Capture the cell that displays the provided text and extract its [X, Y] central coordinate. 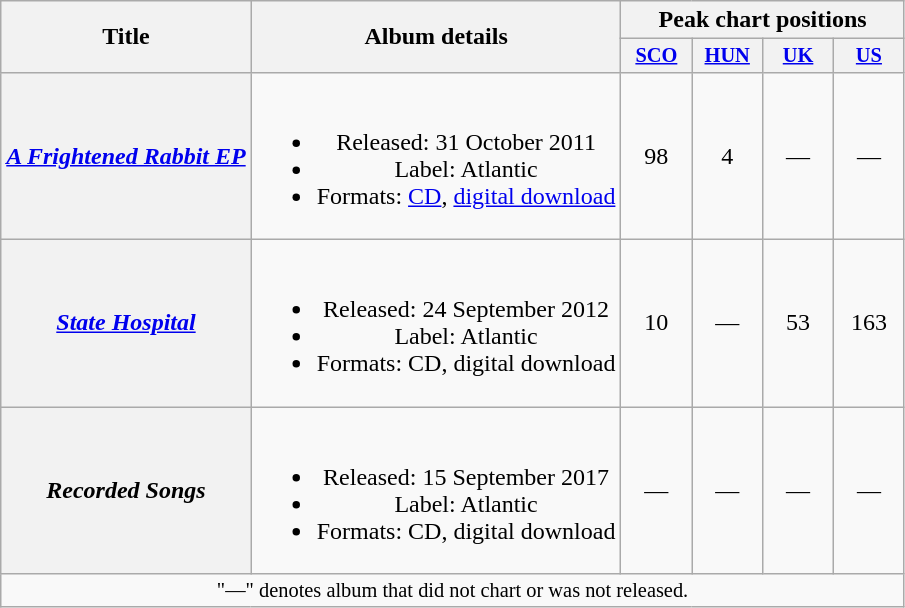
98 [656, 156]
UK [798, 56]
HUN [728, 56]
SCO [656, 56]
163 [868, 324]
Peak chart positions [762, 20]
53 [798, 324]
A Frightened Rabbit EP [126, 156]
Released: 24 September 2012Label: AtlanticFormats: CD, digital download [436, 324]
Released: 15 September 2017Label: AtlanticFormats: CD, digital download [436, 490]
Recorded Songs [126, 490]
4 [728, 156]
Album details [436, 37]
Released: 31 October 2011Label: AtlanticFormats: CD, digital download [436, 156]
State Hospital [126, 324]
US [868, 56]
"—" denotes album that did not chart or was not released. [453, 591]
10 [656, 324]
Title [126, 37]
